Scan for the cell matching the given text and deliver its [X, Y] coordinate at center. 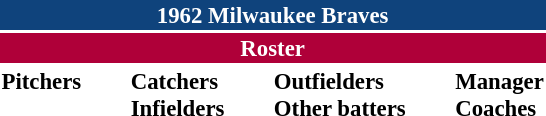
Roster [272, 48]
1962 Milwaukee Braves [272, 15]
